Return [X, Y] of the center of cell containing provided text 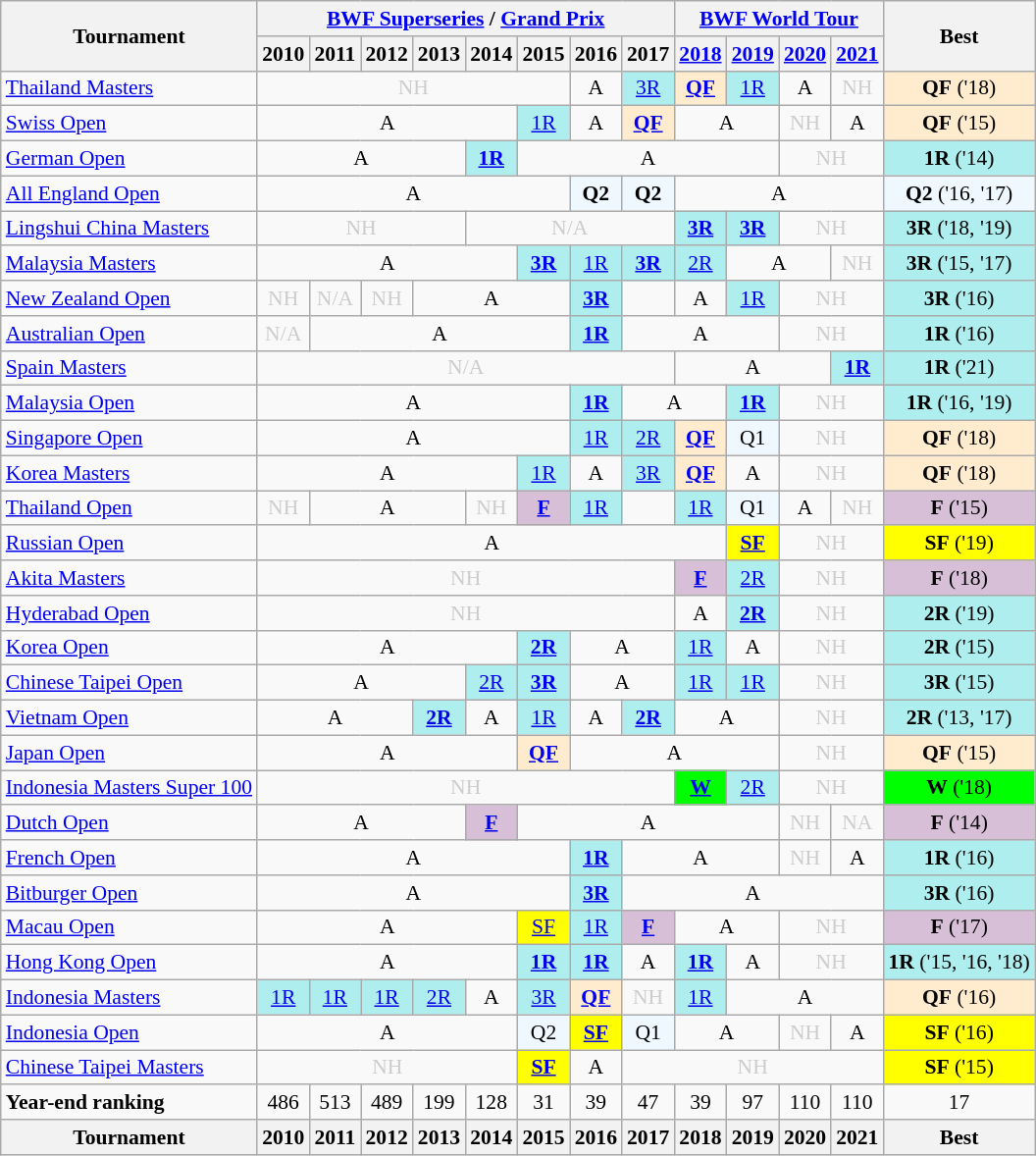
Year-end ranking [129, 1103]
17 [958, 1103]
F ('14) [958, 823]
1R ('16, '19) [958, 403]
Bitburger Open [129, 893]
3R ('18, '19) [958, 229]
Russian Open [129, 544]
1R ('15, '16, '18) [958, 963]
Chinese Taipei Open [129, 683]
Australian Open [129, 334]
Korea Masters [129, 473]
Lingshui China Masters [129, 229]
F ('18) [958, 578]
Japan Open [129, 753]
Korea Open [129, 648]
47 [647, 1103]
Vietnam Open [129, 718]
German Open [129, 159]
2R ('19) [958, 613]
128 [491, 1103]
Thailand Masters [129, 88]
F ('17) [958, 927]
Dutch Open [129, 823]
Singapore Open [129, 439]
BWF Superseries / Grand Prix [465, 19]
Hyderabad Open [129, 613]
97 [753, 1103]
All England Open [129, 193]
Thailand Open [129, 508]
Hong Kong Open [129, 963]
31 [544, 1103]
489 [387, 1103]
Malaysia Masters [129, 264]
Q2 ('16, '17) [958, 193]
F ('15) [958, 508]
1R ('21) [958, 368]
NA [857, 823]
513 [335, 1103]
Chinese Taipei Masters [129, 1068]
2R ('13, '17) [958, 718]
Akita Masters [129, 578]
SF ('16) [958, 1032]
199 [440, 1103]
New Zealand Open [129, 298]
Swiss Open [129, 124]
Indonesia Masters Super 100 [129, 788]
Indonesia Masters [129, 998]
French Open [129, 858]
SF ('15) [958, 1068]
486 [283, 1103]
3R ('15) [958, 683]
Spain Masters [129, 368]
Indonesia Open [129, 1032]
Macau Open [129, 927]
1R ('14) [958, 159]
2R ('15) [958, 648]
W [700, 788]
W ('18) [958, 788]
QF ('16) [958, 998]
BWF World Tour [779, 19]
3R ('15, '17) [958, 264]
Malaysia Open [129, 403]
SF ('19) [958, 544]
